Extract the (x, y) coordinate from the center of the cell holding the provided text.  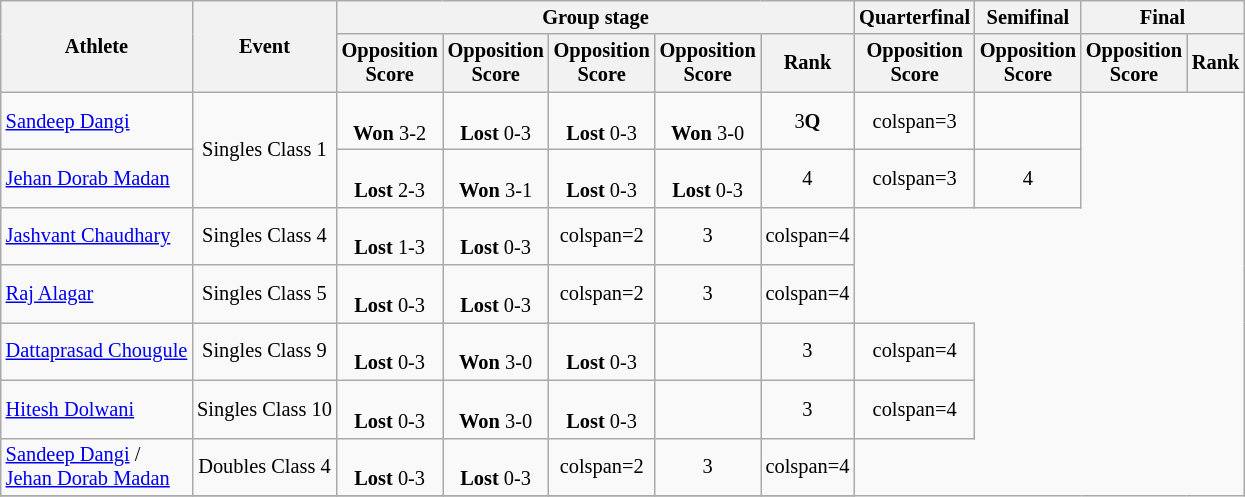
Semifinal (1028, 17)
Doubles Class 4 (264, 467)
Singles Class 9 (264, 351)
Won 3-2 (390, 121)
Event (264, 46)
Won 3-1 (496, 178)
Singles Class 5 (264, 294)
Jehan Dorab Madan (96, 178)
Singles Class 10 (264, 409)
Raj Alagar (96, 294)
Group stage (596, 17)
Quarterfinal (914, 17)
Singles Class 4 (264, 236)
Athlete (96, 46)
Lost 1-3 (390, 236)
Final (1162, 17)
Dattaprasad Chougule (96, 351)
3Q (808, 121)
Sandeep Dangi (96, 121)
Sandeep Dangi / Jehan Dorab Madan (96, 467)
Hitesh Dolwani (96, 409)
Singles Class 1 (264, 150)
Lost 2-3 (390, 178)
Jashvant Chaudhary (96, 236)
